Return (x, y) of the center of cell containing provided text 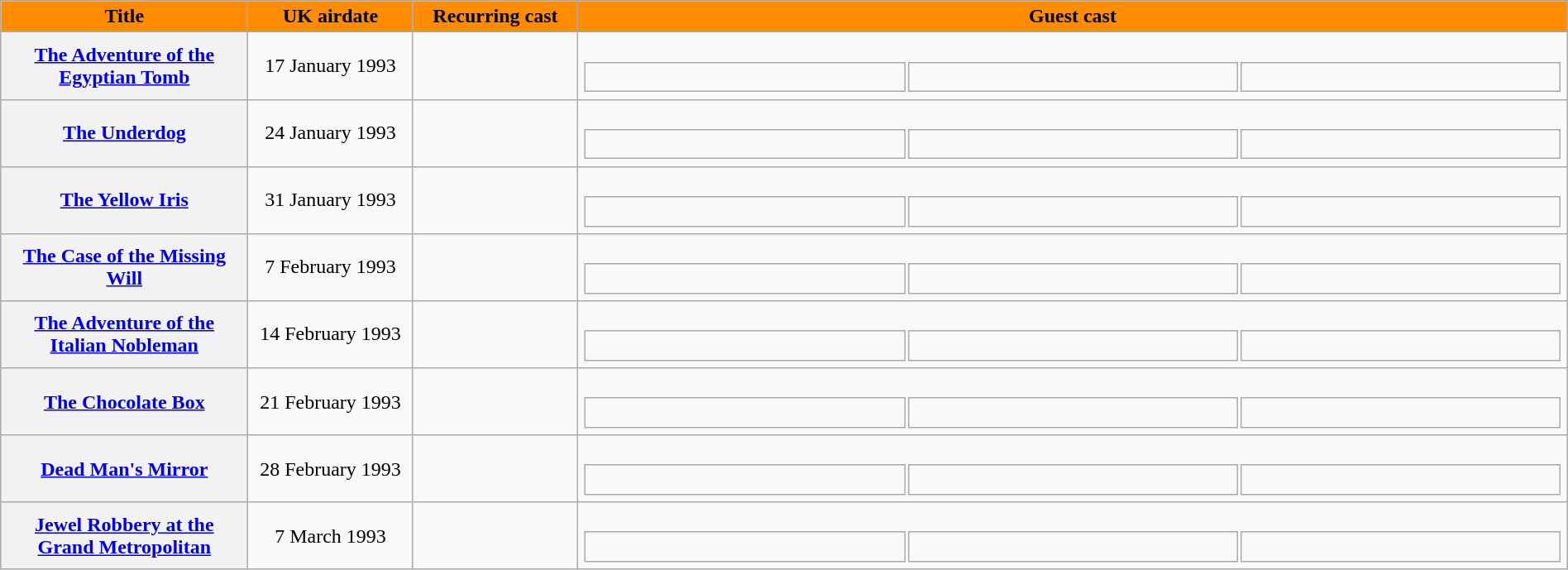
The Yellow Iris (124, 200)
17 January 1993 (331, 66)
Dead Man's Mirror (124, 468)
UK airdate (331, 17)
The Case of the Missing Will (124, 266)
Jewel Robbery at the Grand Metropolitan (124, 536)
14 February 1993 (331, 334)
28 February 1993 (331, 468)
7 February 1993 (331, 266)
The Adventure of the Egyptian Tomb (124, 66)
The Adventure of the Italian Nobleman (124, 334)
Recurring cast (495, 17)
7 March 1993 (331, 536)
The Underdog (124, 132)
31 January 1993 (331, 200)
21 February 1993 (331, 402)
Title (124, 17)
The Chocolate Box (124, 402)
Guest cast (1073, 17)
24 January 1993 (331, 132)
